From the cell containing the given text, extract its center point as [X, Y] coordinate. 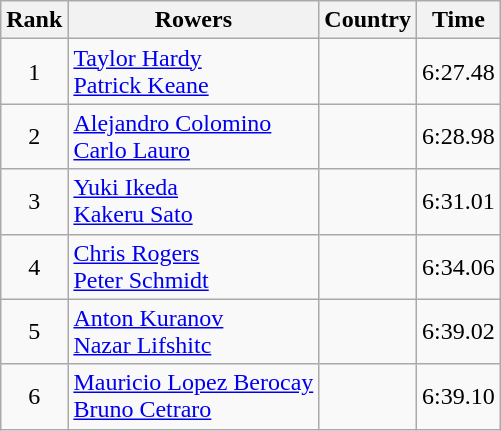
6:31.01 [459, 202]
Rowers [194, 20]
Rank [34, 20]
Chris RogersPeter Schmidt [194, 266]
Country [368, 20]
6:39.02 [459, 332]
6:28.98 [459, 136]
Mauricio Lopez BerocayBruno Cetraro [194, 396]
Alejandro ColominoCarlo Lauro [194, 136]
6 [34, 396]
5 [34, 332]
2 [34, 136]
Time [459, 20]
Anton KuranovNazar Lifshitc [194, 332]
6:27.48 [459, 72]
3 [34, 202]
Yuki IkedaKakeru Sato [194, 202]
6:34.06 [459, 266]
1 [34, 72]
4 [34, 266]
6:39.10 [459, 396]
Taylor HardyPatrick Keane [194, 72]
